Determine the (x, y) coordinate at the center of the cell enclosing the given text.  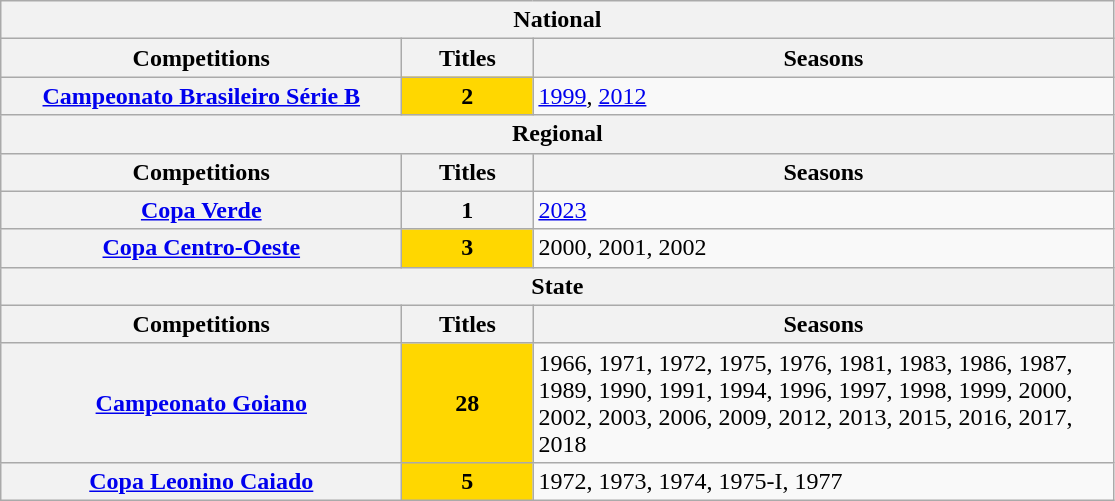
Campeonato Goiano (202, 402)
Copa Leonino Caiado (202, 481)
Regional (558, 134)
Copa Centro-Oeste (202, 248)
3 (468, 248)
1972, 1973, 1974, 1975-I, 1977 (824, 481)
State (558, 286)
2 (468, 96)
Copa Verde (202, 210)
National (558, 20)
2023 (824, 210)
Campeonato Brasileiro Série B (202, 96)
1 (468, 210)
1999, 2012 (824, 96)
28 (468, 402)
2000, 2001, 2002 (824, 248)
5 (468, 481)
